Return [x, y] of the center of cell containing provided text 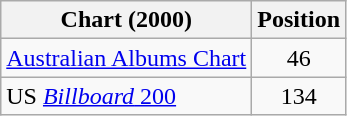
46 [299, 58]
Chart (2000) [126, 20]
Position [299, 20]
134 [299, 96]
Australian Albums Chart [126, 58]
US Billboard 200 [126, 96]
